Find where the given text appears and provide that cell's center as (X, Y) coordinate. 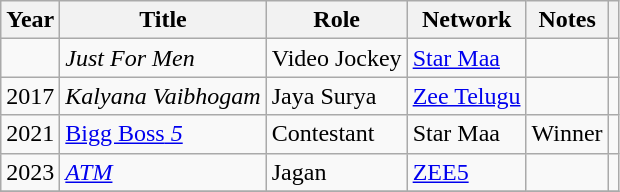
Zee Telugu (466, 96)
Year (30, 20)
Winner (567, 134)
Jagan (336, 172)
Just For Men (163, 58)
ATM (163, 172)
2017 (30, 96)
Jaya Surya (336, 96)
ZEE5 (466, 172)
Role (336, 20)
Title (163, 20)
Network (466, 20)
Bigg Boss 5 (163, 134)
Video Jockey (336, 58)
Notes (567, 20)
Contestant (336, 134)
2021 (30, 134)
Kalyana Vaibhogam (163, 96)
2023 (30, 172)
